Find where the given text appears and provide that cell's center as (x, y) coordinate. 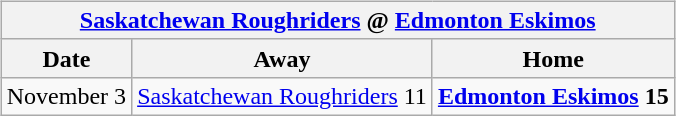
Home (553, 58)
November 3 (66, 96)
Saskatchewan Roughriders 11 (282, 96)
Edmonton Eskimos 15 (553, 96)
Away (282, 58)
Saskatchewan Roughriders @ Edmonton Eskimos (338, 20)
Date (66, 58)
